Search for the cell housing the specified text and yield its (X, Y) center coordinate. 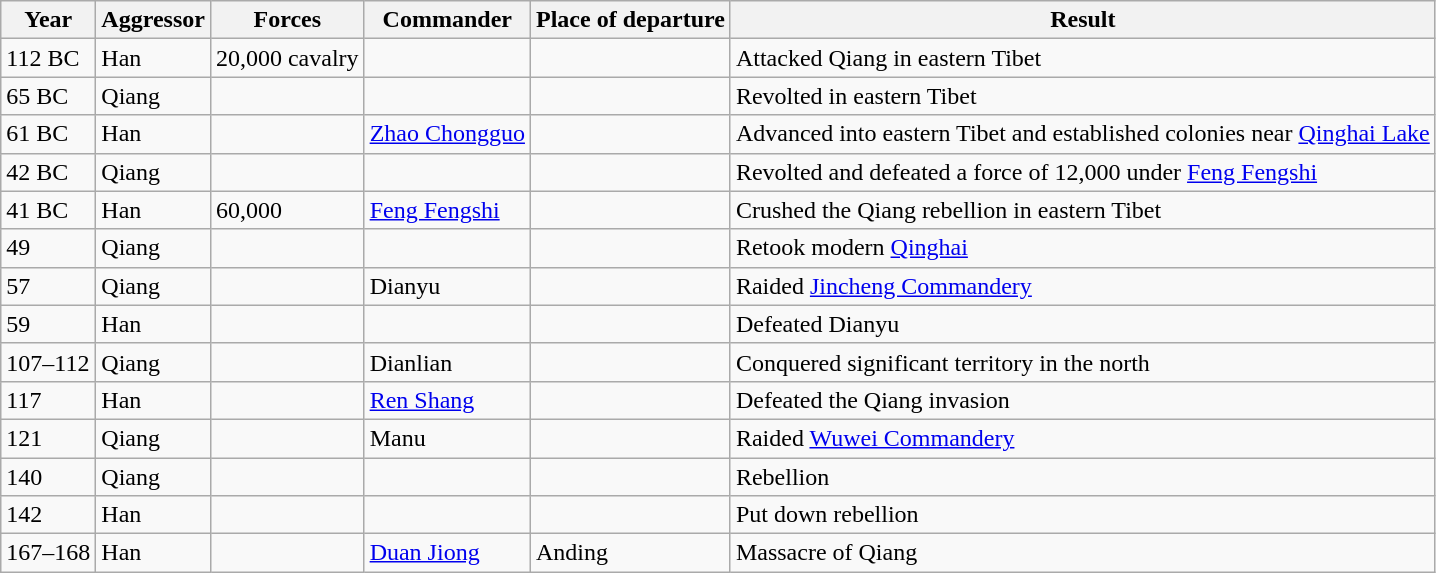
Conquered significant territory in the north (1082, 362)
140 (48, 477)
Zhao Chongguo (447, 134)
167–168 (48, 553)
Duan Jiong (447, 553)
60,000 (287, 210)
Commander (447, 20)
Attacked Qiang in eastern Tibet (1082, 58)
Aggressor (154, 20)
Raided Wuwei Commandery (1082, 438)
20,000 cavalry (287, 58)
121 (48, 438)
Revolted in eastern Tibet (1082, 96)
Dianyu (447, 286)
Forces (287, 20)
Put down rebellion (1082, 515)
Advanced into eastern Tibet and established colonies near Qinghai Lake (1082, 134)
Massacre of Qiang (1082, 553)
61 BC (48, 134)
Year (48, 20)
57 (48, 286)
Manu (447, 438)
Crushed the Qiang rebellion in eastern Tibet (1082, 210)
Place of departure (630, 20)
142 (48, 515)
49 (48, 248)
41 BC (48, 210)
Defeated Dianyu (1082, 324)
117 (48, 400)
Feng Fengshi (447, 210)
42 BC (48, 172)
Dianlian (447, 362)
59 (48, 324)
Revolted and defeated a force of 12,000 under Feng Fengshi (1082, 172)
Ren Shang (447, 400)
112 BC (48, 58)
107–112 (48, 362)
Raided Jincheng Commandery (1082, 286)
Defeated the Qiang invasion (1082, 400)
Result (1082, 20)
65 BC (48, 96)
Anding (630, 553)
Retook modern Qinghai (1082, 248)
Rebellion (1082, 477)
